Return the [X, Y] coordinate for the center point of the cell that contains the specified text.  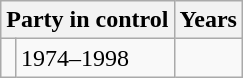
Party in control [88, 20]
Years [208, 20]
1974–1998 [94, 58]
